Output the (x, y) coordinate of the center of the cell containing the given text.  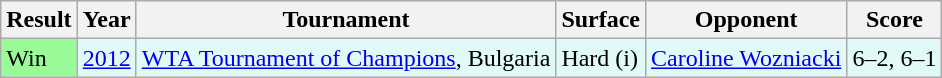
Score (894, 20)
2012 (106, 58)
WTA Tournament of Champions, Bulgaria (346, 58)
Caroline Wozniacki (746, 58)
Tournament (346, 20)
Win (39, 58)
Hard (i) (601, 58)
6–2, 6–1 (894, 58)
Surface (601, 20)
Opponent (746, 20)
Result (39, 20)
Year (106, 20)
